Locate the cell with the specified text and output its [X, Y] center coordinate. 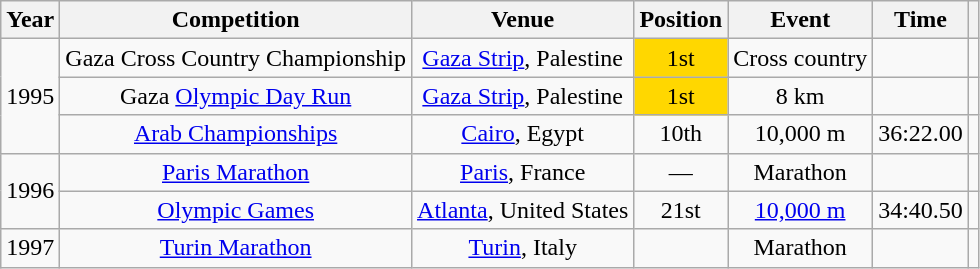
Atlanta, United States [523, 210]
8 km [800, 96]
— [681, 172]
Competition [236, 20]
Olympic Games [236, 210]
Time [921, 20]
Arab Championships [236, 134]
Cross country [800, 58]
1996 [30, 191]
10th [681, 134]
36:22.00 [921, 134]
34:40.50 [921, 210]
Venue [523, 20]
Paris, France [523, 172]
Paris Marathon [236, 172]
1995 [30, 96]
Gaza Olympic Day Run [236, 96]
Gaza Cross Country Championship [236, 58]
1997 [30, 248]
Year [30, 20]
Position [681, 20]
Event [800, 20]
Turin Marathon [236, 248]
21st [681, 210]
Turin, Italy [523, 248]
Cairo, Egypt [523, 134]
